Capture the cell that displays the provided text and extract its [X, Y] central coordinate. 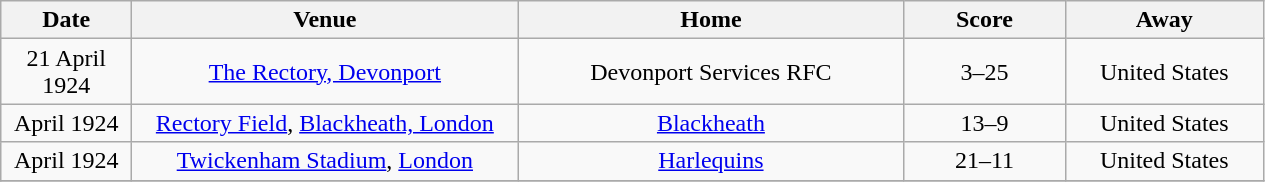
Home [711, 20]
21–11 [984, 161]
21 April 1924 [66, 72]
Date [66, 20]
Twickenham Stadium, London [325, 161]
Blackheath [711, 123]
Harlequins [711, 161]
Score [984, 20]
3–25 [984, 72]
Venue [325, 20]
The Rectory, Devonport [325, 72]
Devonport Services RFC [711, 72]
Rectory Field, Blackheath, London [325, 123]
Away [1164, 20]
13–9 [984, 123]
